Return the (X, Y) coordinate for the center point of the cell that contains the specified text.  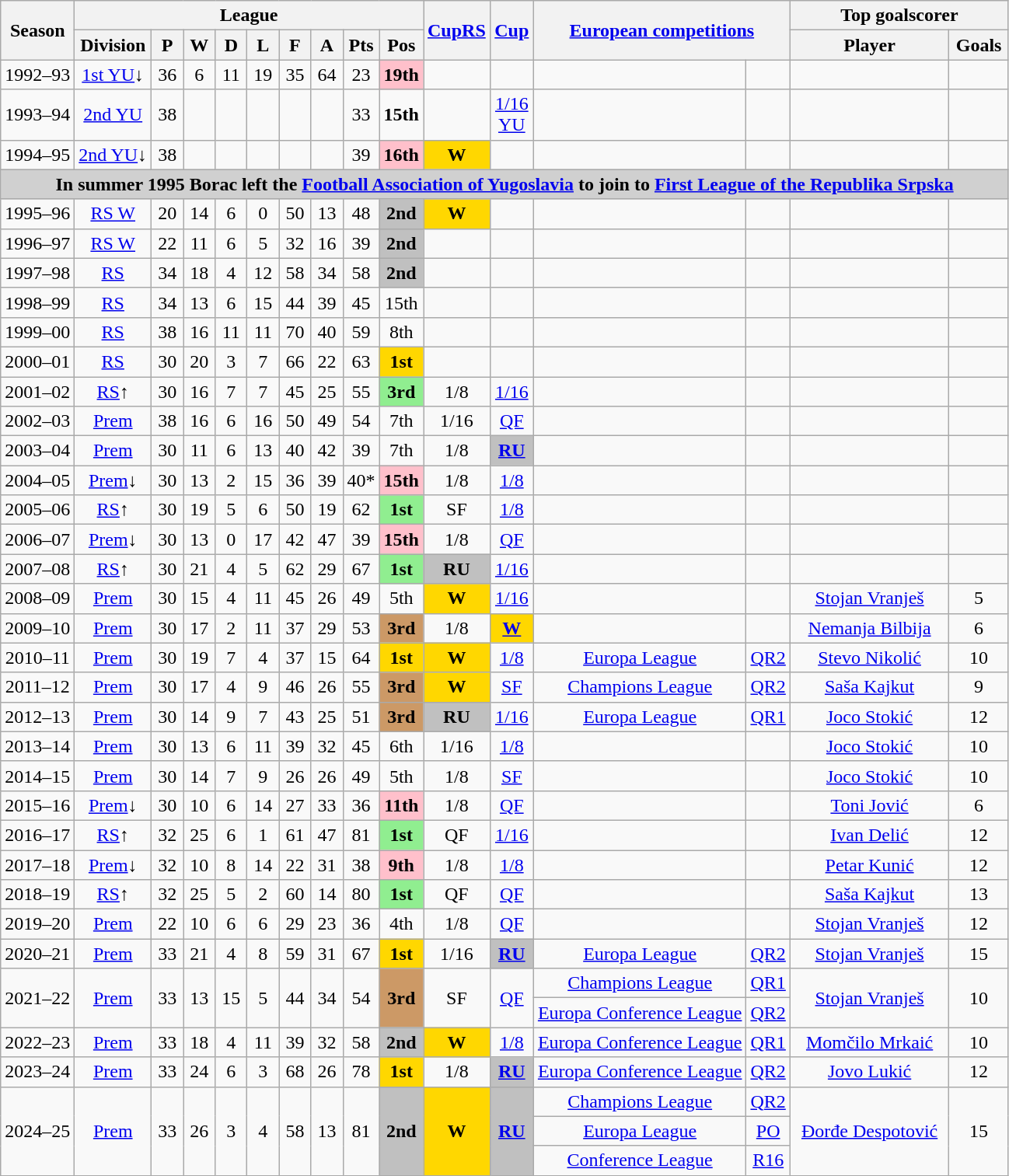
2023–24 (37, 1072)
2010–11 (37, 658)
2008–09 (37, 598)
PO (768, 1131)
66 (295, 361)
68 (295, 1072)
1/16 YU (511, 115)
48 (361, 214)
European competitions (662, 30)
27 (295, 805)
2005–06 (37, 510)
Goals (979, 45)
L (263, 45)
1992–93 (37, 75)
Top goalscorer (899, 16)
35 (295, 75)
1 (263, 835)
2016–17 (37, 835)
2nd YU↓ (113, 155)
2018–19 (37, 895)
61 (295, 835)
16th (401, 155)
2009–10 (37, 628)
2020–21 (37, 954)
Momčilo Mrkaić (869, 1042)
1999–00 (37, 332)
80 (361, 895)
60 (295, 895)
In summer 1995 Borac left the Football Association of Yugoslavia to join to First League of the Republika Srpska (505, 184)
63 (361, 361)
2002–03 (37, 421)
2013–14 (37, 746)
Jovo Lukić (869, 1072)
78 (361, 1072)
51 (361, 717)
Season (37, 30)
6th (401, 746)
1998–99 (37, 302)
Petar Kunić (869, 865)
CupRS (456, 30)
Ivan Delić (869, 835)
70 (295, 332)
46 (295, 687)
2006–07 (37, 539)
Pos (401, 45)
2024–25 (37, 1131)
8th (401, 332)
Division (113, 45)
2001–02 (37, 391)
2014–15 (37, 776)
Toni Jović (869, 805)
1996–97 (37, 243)
43 (295, 717)
2011–12 (37, 687)
53 (361, 628)
4th (401, 924)
2000–01 (37, 361)
9th (401, 865)
2017–18 (37, 865)
A (326, 45)
Nemanja Bilbija (869, 628)
2003–04 (37, 451)
Cup (511, 30)
11th (401, 805)
19th (401, 75)
1994–95 (37, 155)
2004–05 (37, 480)
Conference League (640, 1160)
2019–20 (37, 924)
1997–98 (37, 273)
League (249, 16)
P (168, 45)
1st YU↓ (113, 75)
24 (199, 1072)
Pts (361, 45)
2012–13 (37, 717)
Đorđe Despotović (869, 1131)
D (232, 45)
2007–08 (37, 569)
1993–94 (37, 115)
Stevo Nikolić (869, 658)
2021–22 (37, 998)
F (295, 45)
1995–96 (37, 214)
2nd YU (113, 115)
R16 (768, 1160)
Player (869, 45)
2022–23 (37, 1042)
40* (361, 480)
2015–16 (37, 805)
